Pinpoint the cell where the given text exists, returning its [X, Y] midpoint coordinate. 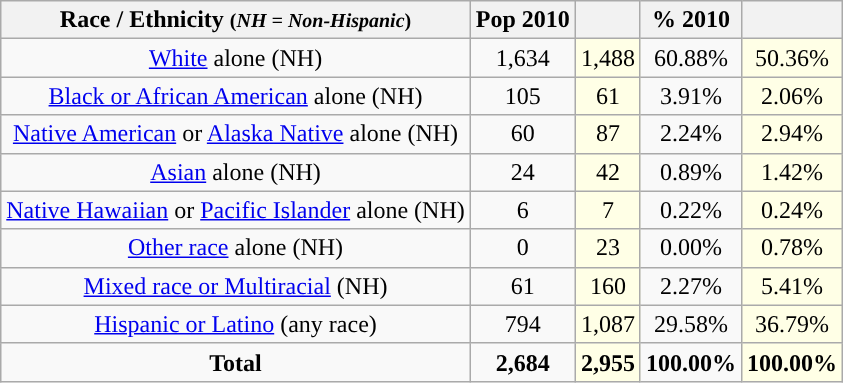
5.41% [792, 286]
0.24% [792, 210]
23 [608, 248]
794 [522, 324]
7 [608, 210]
0.89% [690, 172]
0 [522, 248]
Black or African American alone (NH) [236, 96]
Mixed race or Multiracial (NH) [236, 286]
29.58% [690, 324]
Asian alone (NH) [236, 172]
Race / Ethnicity (NH = Non-Hispanic) [236, 20]
42 [608, 172]
60.88% [690, 58]
2,684 [522, 362]
0.78% [792, 248]
0.22% [690, 210]
2,955 [608, 362]
2.06% [792, 96]
2.27% [690, 286]
Pop 2010 [522, 20]
1,087 [608, 324]
1,634 [522, 58]
White alone (NH) [236, 58]
Native Hawaiian or Pacific Islander alone (NH) [236, 210]
Other race alone (NH) [236, 248]
105 [522, 96]
3.91% [690, 96]
160 [608, 286]
36.79% [792, 324]
2.94% [792, 134]
50.36% [792, 58]
1.42% [792, 172]
87 [608, 134]
0.00% [690, 248]
Hispanic or Latino (any race) [236, 324]
% 2010 [690, 20]
2.24% [690, 134]
6 [522, 210]
60 [522, 134]
Total [236, 362]
Native American or Alaska Native alone (NH) [236, 134]
1,488 [608, 58]
24 [522, 172]
